Provide the [x, y] coordinate of the cell's center where the given text is located.  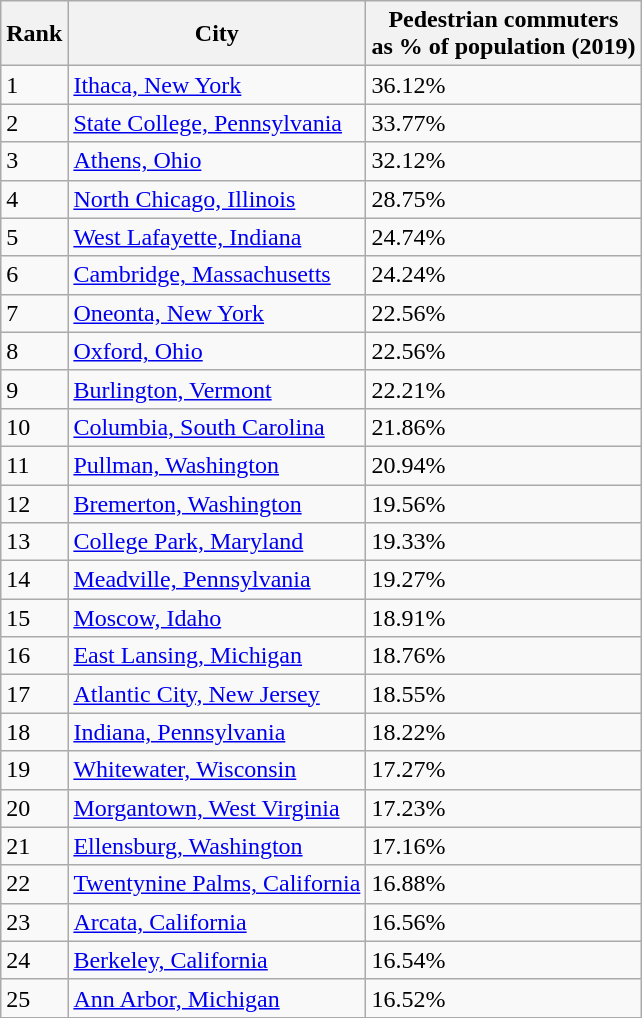
21 [34, 846]
Atlantic City, New Jersey [217, 694]
23 [34, 922]
19.33% [504, 542]
Burlington, Vermont [217, 389]
12 [34, 503]
24.74% [504, 237]
Twentynine Palms, California [217, 884]
28.75% [504, 199]
17.16% [504, 846]
8 [34, 351]
16.54% [504, 960]
25 [34, 998]
Oxford, Ohio [217, 351]
Oneonta, New York [217, 313]
33.77% [504, 123]
Pedestrian commutersas % of population (2019) [504, 34]
Bremerton, Washington [217, 503]
1 [34, 85]
19.56% [504, 503]
20.94% [504, 465]
10 [34, 427]
West Lafayette, Indiana [217, 237]
19.27% [504, 580]
32.12% [504, 161]
21.86% [504, 427]
16.52% [504, 998]
11 [34, 465]
2 [34, 123]
9 [34, 389]
14 [34, 580]
City [217, 34]
Morgantown, West Virginia [217, 808]
17 [34, 694]
18.76% [504, 656]
16.56% [504, 922]
15 [34, 618]
Arcata, California [217, 922]
22.21% [504, 389]
State College, Pennsylvania [217, 123]
5 [34, 237]
7 [34, 313]
24 [34, 960]
19 [34, 770]
18.91% [504, 618]
6 [34, 275]
24.24% [504, 275]
Ellensburg, Washington [217, 846]
East Lansing, Michigan [217, 656]
18.55% [504, 694]
Berkeley, California [217, 960]
Pullman, Washington [217, 465]
4 [34, 199]
16 [34, 656]
Moscow, Idaho [217, 618]
36.12% [504, 85]
Ann Arbor, Michigan [217, 998]
Meadville, Pennsylvania [217, 580]
North Chicago, Illinois [217, 199]
Ithaca, New York [217, 85]
22 [34, 884]
20 [34, 808]
Cambridge, Massachusetts [217, 275]
Whitewater, Wisconsin [217, 770]
18 [34, 732]
Columbia, South Carolina [217, 427]
17.23% [504, 808]
College Park, Maryland [217, 542]
Rank [34, 34]
Indiana, Pennsylvania [217, 732]
3 [34, 161]
16.88% [504, 884]
13 [34, 542]
Athens, Ohio [217, 161]
17.27% [504, 770]
18.22% [504, 732]
